Locate the cell with the specified text and output its (X, Y) center coordinate. 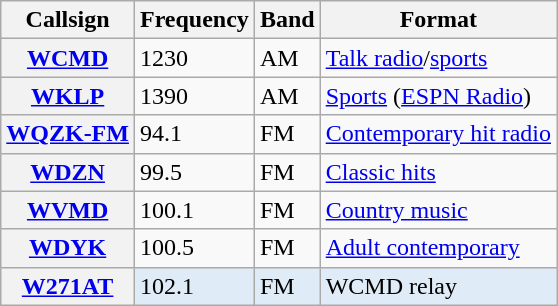
Talk radio/sports (438, 58)
WVMD (68, 210)
WCMD (68, 58)
Frequency (194, 20)
Band (287, 20)
WDZN (68, 172)
100.5 (194, 248)
Country music (438, 210)
Contemporary hit radio (438, 134)
Format (438, 20)
W271AT (68, 286)
Callsign (68, 20)
1230 (194, 58)
99.5 (194, 172)
1390 (194, 96)
WCMD relay (438, 286)
Classic hits (438, 172)
94.1 (194, 134)
Sports (ESPN Radio) (438, 96)
102.1 (194, 286)
WKLP (68, 96)
100.1 (194, 210)
Adult contemporary (438, 248)
WDYK (68, 248)
WQZK-FM (68, 134)
